For the text-containing cell, return its midpoint in (X, Y) coordinate format. 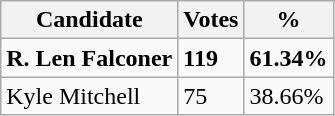
119 (211, 58)
75 (211, 96)
Votes (211, 20)
Candidate (90, 20)
38.66% (288, 96)
61.34% (288, 58)
R. Len Falconer (90, 58)
% (288, 20)
Kyle Mitchell (90, 96)
